Find where the given text appears and provide that cell's center as [X, Y] coordinate. 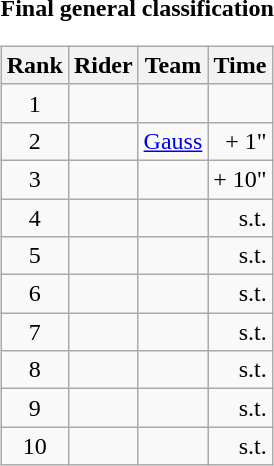
5 [34, 256]
Rider [103, 65]
1 [34, 103]
Gauss [173, 141]
8 [34, 370]
4 [34, 217]
+ 10" [240, 179]
2 [34, 141]
7 [34, 332]
Rank [34, 65]
9 [34, 408]
Time [240, 65]
10 [34, 446]
3 [34, 179]
Team [173, 65]
6 [34, 294]
+ 1" [240, 141]
